Extract the [x, y] coordinate from the center of the cell holding the provided text.  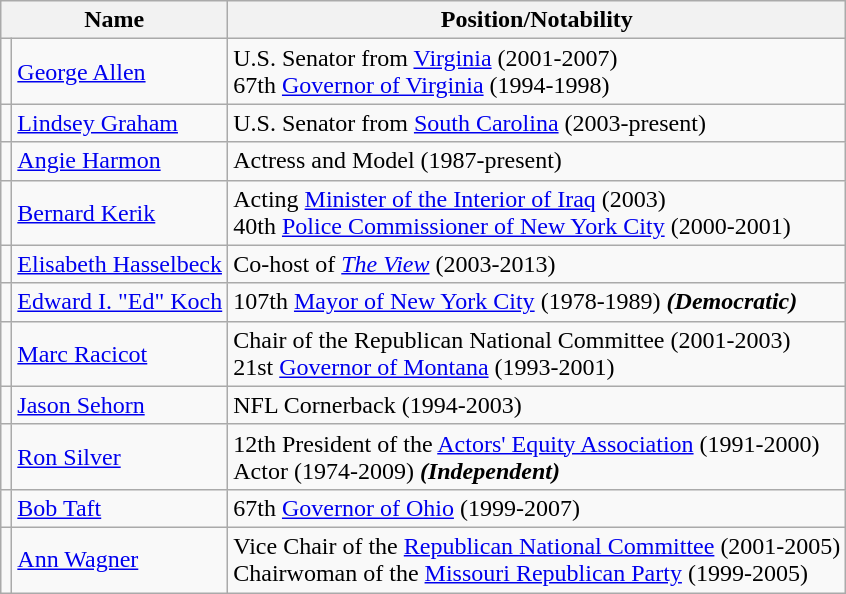
Actress and Model (1987-present) [537, 161]
NFL Cornerback (1994-2003) [537, 405]
Co-host of The View (2003-2013) [537, 264]
Marc Racicot [120, 354]
Bob Taft [120, 508]
Name [114, 20]
107th Mayor of New York City (1978-1989) (Democratic) [537, 302]
Edward I. "Ed" Koch [120, 302]
George Allen [120, 72]
12th President of the Actors' Equity Association (1991-2000)Actor (1974-2009) (Independent) [537, 456]
U.S. Senator from Virginia (2001-2007)67th Governor of Virginia (1994-1998) [537, 72]
Ron Silver [120, 456]
Lindsey Graham [120, 123]
Jason Sehorn [120, 405]
Angie Harmon [120, 161]
U.S. Senator from South Carolina (2003-present) [537, 123]
Elisabeth Hasselbeck [120, 264]
Ann Wagner [120, 560]
67th Governor of Ohio (1999-2007) [537, 508]
Acting Minister of the Interior of Iraq (2003)40th Police Commissioner of New York City (2000-2001) [537, 212]
Chair of the Republican National Committee (2001-2003)21st Governor of Montana (1993-2001) [537, 354]
Bernard Kerik [120, 212]
Vice Chair of the Republican National Committee (2001-2005)Chairwoman of the Missouri Republican Party (1999-2005) [537, 560]
Position/Notability [537, 20]
